Capture the cell that displays the provided text and extract its (X, Y) central coordinate. 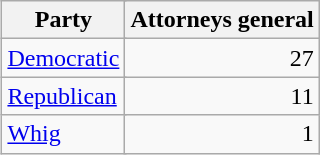
Whig (64, 134)
1 (222, 134)
Republican (64, 96)
Party (64, 20)
11 (222, 96)
27 (222, 58)
Democratic (64, 58)
Attorneys general (222, 20)
